Return [x, y] of the center of cell containing provided text 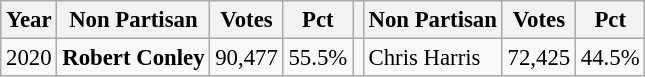
Robert Conley [134, 58]
Chris Harris [432, 58]
44.5% [610, 58]
2020 [29, 58]
55.5% [318, 58]
72,425 [538, 58]
Year [29, 20]
90,477 [246, 58]
